Determine the [x, y] coordinate at the center of the cell enclosing the given text.  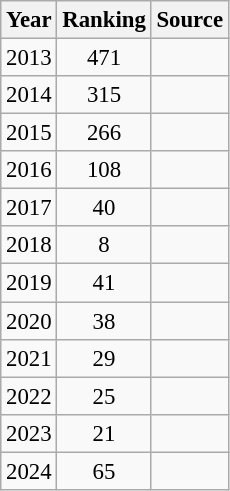
40 [104, 208]
Source [190, 20]
38 [104, 321]
315 [104, 95]
2013 [29, 58]
29 [104, 358]
2016 [29, 170]
2017 [29, 208]
Ranking [104, 20]
108 [104, 170]
2014 [29, 95]
2019 [29, 283]
2024 [29, 471]
471 [104, 58]
65 [104, 471]
2018 [29, 245]
2015 [29, 133]
2023 [29, 433]
21 [104, 433]
2020 [29, 321]
266 [104, 133]
41 [104, 283]
Year [29, 20]
25 [104, 396]
2021 [29, 358]
2022 [29, 396]
8 [104, 245]
